For the text-containing cell, return its midpoint in [X, Y] coordinate format. 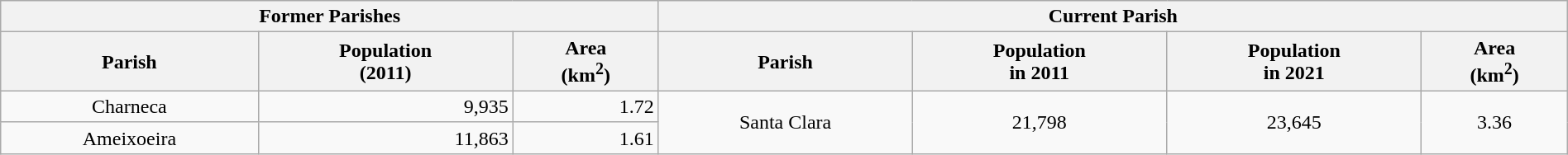
9,935 [385, 106]
Populationin 2011 [1040, 62]
1.72 [586, 106]
3.36 [1494, 122]
23,645 [1294, 122]
11,863 [385, 138]
Santa Clara [785, 122]
Current Parish [1113, 16]
Ameixoeira [129, 138]
21,798 [1040, 122]
Former Parishes [330, 16]
Charneca [129, 106]
Populationin 2021 [1294, 62]
Population(2011) [385, 62]
1.61 [586, 138]
